Determine the (X, Y) coordinate at the center of the cell enclosing the given text.  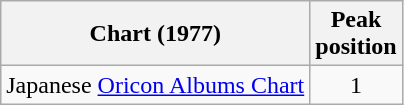
Peakposition (356, 34)
Japanese Oricon Albums Chart (156, 85)
Chart (1977) (156, 34)
1 (356, 85)
